Return the [X, Y] coordinate for the center point of the cell that contains the specified text.  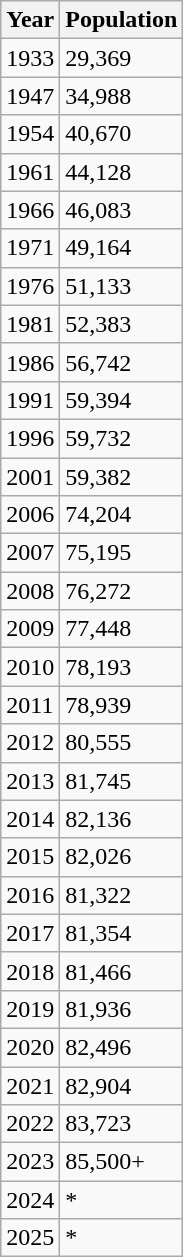
46,083 [122, 210]
81,466 [122, 971]
1961 [30, 172]
2010 [30, 667]
2016 [30, 895]
81,354 [122, 933]
75,195 [122, 553]
80,555 [122, 743]
2001 [30, 477]
2023 [30, 1162]
82,904 [122, 1085]
56,742 [122, 362]
81,322 [122, 895]
83,723 [122, 1124]
1991 [30, 400]
Year [30, 20]
2006 [30, 515]
51,133 [122, 286]
29,369 [122, 58]
49,164 [122, 248]
76,272 [122, 591]
1981 [30, 324]
2017 [30, 933]
2014 [30, 819]
2007 [30, 553]
74,204 [122, 515]
52,383 [122, 324]
59,382 [122, 477]
2021 [30, 1085]
82,496 [122, 1047]
85,500+ [122, 1162]
1966 [30, 210]
59,394 [122, 400]
82,136 [122, 819]
2012 [30, 743]
1971 [30, 248]
Population [122, 20]
78,193 [122, 667]
34,988 [122, 96]
44,128 [122, 172]
59,732 [122, 438]
78,939 [122, 705]
77,448 [122, 629]
2008 [30, 591]
40,670 [122, 134]
1976 [30, 286]
2015 [30, 857]
1947 [30, 96]
81,745 [122, 781]
2009 [30, 629]
2025 [30, 1238]
1933 [30, 58]
2011 [30, 705]
2013 [30, 781]
2022 [30, 1124]
2018 [30, 971]
2019 [30, 1009]
2024 [30, 1200]
1986 [30, 362]
1954 [30, 134]
82,026 [122, 857]
1996 [30, 438]
2020 [30, 1047]
81,936 [122, 1009]
